For the text-containing cell, return its midpoint in [X, Y] coordinate format. 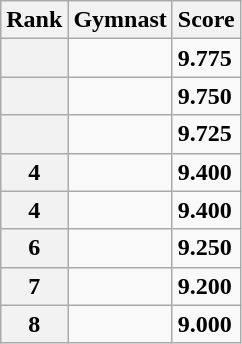
9.750 [206, 96]
9.725 [206, 134]
8 [34, 324]
Gymnast [120, 20]
9.250 [206, 248]
7 [34, 286]
Score [206, 20]
Rank [34, 20]
6 [34, 248]
9.775 [206, 58]
9.200 [206, 286]
9.000 [206, 324]
